Return the (X, Y) coordinate for the center point of the cell that contains the specified text.  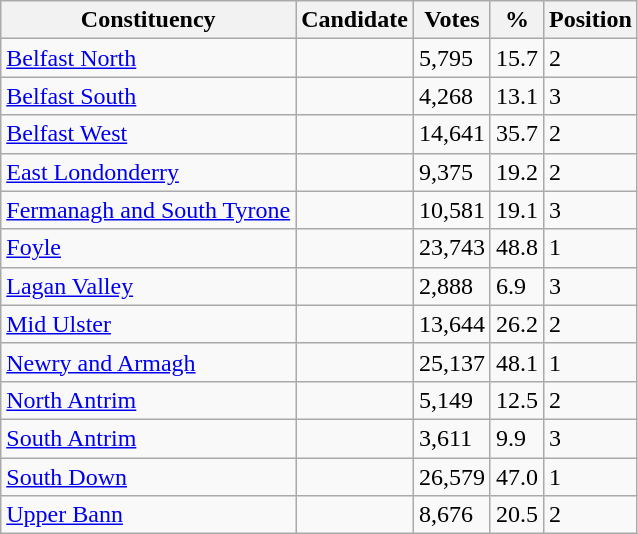
2,888 (452, 286)
48.8 (516, 248)
15.7 (516, 58)
Mid Ulster (148, 324)
Newry and Armagh (148, 362)
South Down (148, 477)
13.1 (516, 96)
26.2 (516, 324)
25,137 (452, 362)
Belfast West (148, 134)
3,611 (452, 438)
9.9 (516, 438)
South Antrim (148, 438)
6.9 (516, 286)
26,579 (452, 477)
Upper Bann (148, 515)
5,795 (452, 58)
9,375 (452, 172)
4,268 (452, 96)
48.1 (516, 362)
Constituency (148, 20)
Foyle (148, 248)
Position (591, 20)
19.2 (516, 172)
Belfast North (148, 58)
23,743 (452, 248)
% (516, 20)
8,676 (452, 515)
20.5 (516, 515)
5,149 (452, 400)
Lagan Valley (148, 286)
13,644 (452, 324)
10,581 (452, 210)
47.0 (516, 477)
East Londonderry (148, 172)
Belfast South (148, 96)
North Antrim (148, 400)
Votes (452, 20)
14,641 (452, 134)
Candidate (355, 20)
12.5 (516, 400)
19.1 (516, 210)
Fermanagh and South Tyrone (148, 210)
35.7 (516, 134)
